From the cell containing the given text, extract its center point as (X, Y) coordinate. 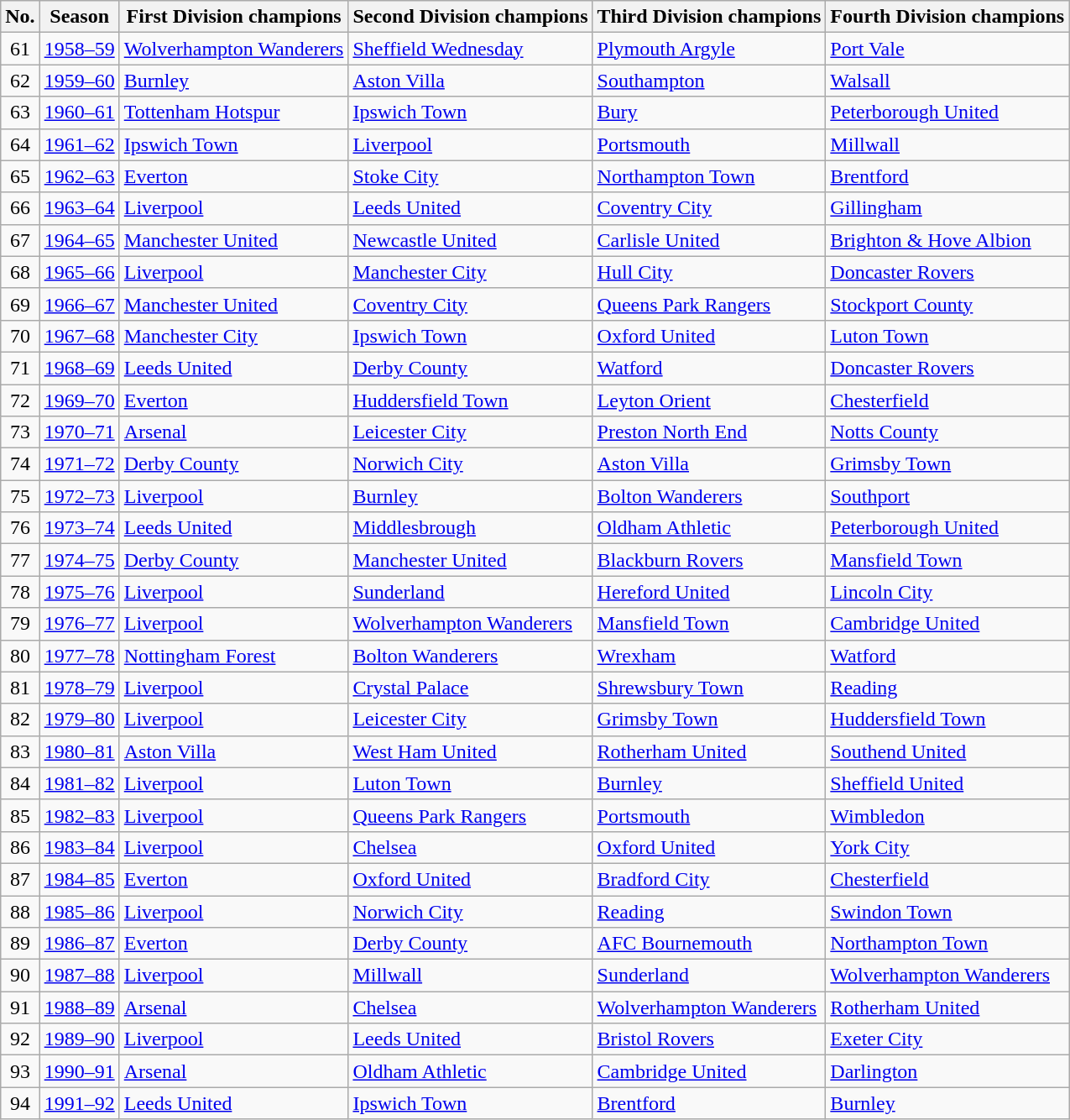
Carlisle United (709, 240)
1968–69 (79, 368)
1969–70 (79, 400)
1977–78 (79, 656)
Brighton & Hove Albion (947, 240)
89 (20, 944)
1963–64 (79, 208)
1958–59 (79, 49)
1961–62 (79, 144)
91 (20, 1007)
1982–83 (79, 815)
No. (20, 17)
Darlington (947, 1071)
1984–85 (79, 879)
York City (947, 847)
Hereford United (709, 592)
1965–66 (79, 272)
Southend United (947, 751)
1987–88 (79, 976)
88 (20, 911)
78 (20, 592)
Season (79, 17)
Swindon Town (947, 911)
85 (20, 815)
70 (20, 336)
63 (20, 113)
Plymouth Argyle (709, 49)
1967–68 (79, 336)
1978–79 (79, 688)
1970–71 (79, 432)
83 (20, 751)
Bradford City (709, 879)
Leyton Orient (709, 400)
1962–63 (79, 176)
1989–90 (79, 1039)
75 (20, 496)
Nottingham Forest (233, 656)
1972–73 (79, 496)
Sheffield United (947, 783)
81 (20, 688)
Third Division champions (709, 17)
76 (20, 528)
73 (20, 432)
1991–92 (79, 1103)
Bury (709, 113)
65 (20, 176)
West Ham United (470, 751)
68 (20, 272)
Blackburn Rovers (709, 560)
66 (20, 208)
71 (20, 368)
First Division champions (233, 17)
Stoke City (470, 176)
64 (20, 144)
1986–87 (79, 944)
92 (20, 1039)
84 (20, 783)
Exeter City (947, 1039)
80 (20, 656)
Wrexham (709, 656)
Wimbledon (947, 815)
Newcastle United (470, 240)
69 (20, 304)
1971–72 (79, 464)
1964–65 (79, 240)
Tottenham Hotspur (233, 113)
1981–82 (79, 783)
Second Division champions (470, 17)
62 (20, 81)
74 (20, 464)
1988–89 (79, 1007)
61 (20, 49)
1990–91 (79, 1071)
86 (20, 847)
Stockport County (947, 304)
94 (20, 1103)
Gillingham (947, 208)
1973–74 (79, 528)
67 (20, 240)
79 (20, 624)
Lincoln City (947, 592)
Preston North End (709, 432)
1960–61 (79, 113)
1974–75 (79, 560)
90 (20, 976)
Middlesbrough (470, 528)
1979–80 (79, 720)
Southampton (709, 81)
72 (20, 400)
1980–81 (79, 751)
Crystal Palace (470, 688)
Walsall (947, 81)
93 (20, 1071)
1985–86 (79, 911)
Port Vale (947, 49)
Bristol Rovers (709, 1039)
1975–76 (79, 592)
1983–84 (79, 847)
Shrewsbury Town (709, 688)
Notts County (947, 432)
Sheffield Wednesday (470, 49)
1959–60 (79, 81)
87 (20, 879)
82 (20, 720)
77 (20, 560)
AFC Bournemouth (709, 944)
Fourth Division champions (947, 17)
Southport (947, 496)
1976–77 (79, 624)
1966–67 (79, 304)
Hull City (709, 272)
